Return (X, Y) of the center of cell containing provided text 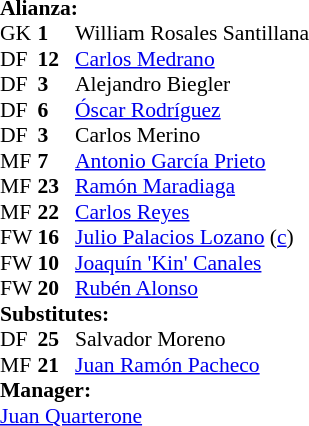
6 (57, 110)
Substitutes: (154, 314)
12 (57, 59)
Julio Palacios Lozano (c) (192, 237)
23 (57, 187)
Carlos Merino (192, 135)
Carlos Medrano (192, 59)
1 (57, 33)
10 (57, 263)
25 (57, 339)
Alejandro Biegler (192, 85)
Antonio García Prieto (192, 161)
7 (57, 161)
22 (57, 212)
Rubén Alonso (192, 289)
Ramón Maradiaga (192, 187)
Manager: (154, 391)
GK (19, 33)
William Rosales Santillana (192, 33)
Juan Ramón Pacheco (192, 365)
Joaquín 'Kin' Canales (192, 263)
Óscar Rodríguez (192, 110)
Salvador Moreno (192, 339)
21 (57, 365)
20 (57, 289)
Carlos Reyes (192, 212)
16 (57, 237)
